Determine the [x, y] coordinate at the center of the cell enclosing the given text.  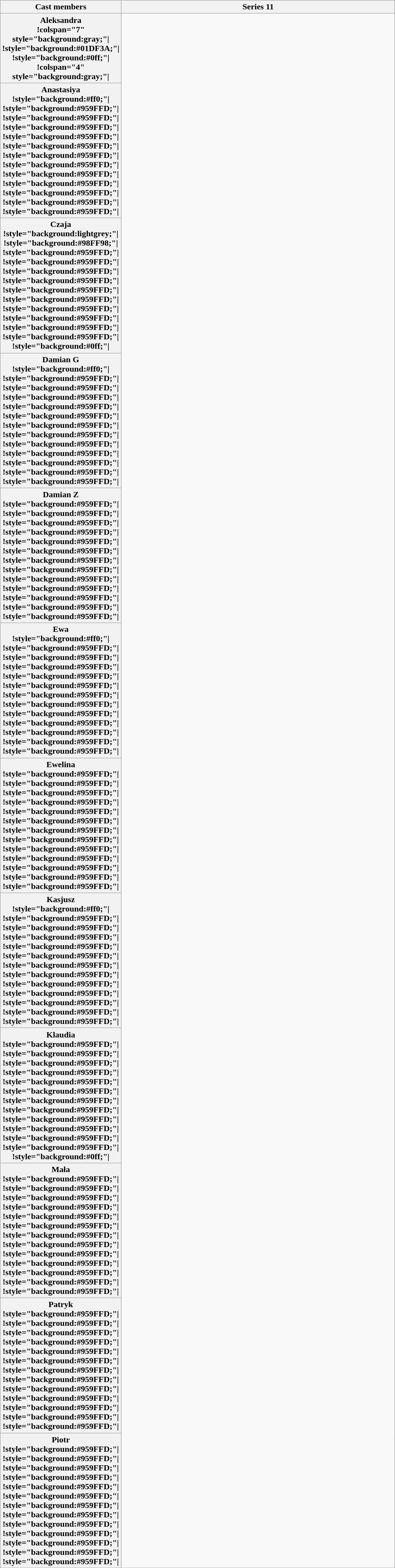
Aleksandra!colspan="7" style="background:gray;"| !style="background:#01DF3A;"| !style="background:#0ff;"| !colspan="4" style="background:gray;"| [61, 48]
Series 11 [258, 7]
Cast members [61, 7]
